Return the [X, Y] coordinate for the center point of the cell that contains the specified text.  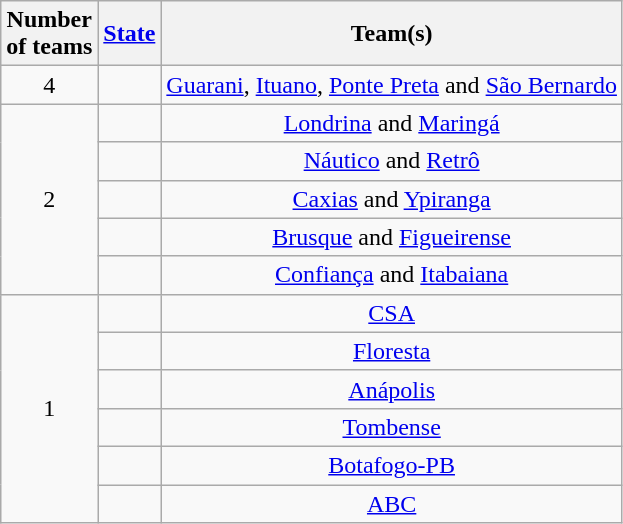
ABC [392, 503]
Confiança and Itabaiana [392, 275]
Numberof teams [50, 34]
Tombense [392, 427]
Botafogo-PB [392, 465]
4 [50, 85]
Caxias and Ypiranga [392, 199]
Náutico and Retrô [392, 161]
Anápolis [392, 389]
Guarani, Ituano, Ponte Preta and São Bernardo [392, 85]
2 [50, 199]
Londrina and Maringá [392, 123]
Brusque and Figueirense [392, 237]
State [130, 34]
1 [50, 408]
Team(s) [392, 34]
CSA [392, 313]
Floresta [392, 351]
